For the text-containing cell, return its midpoint in (X, Y) coordinate format. 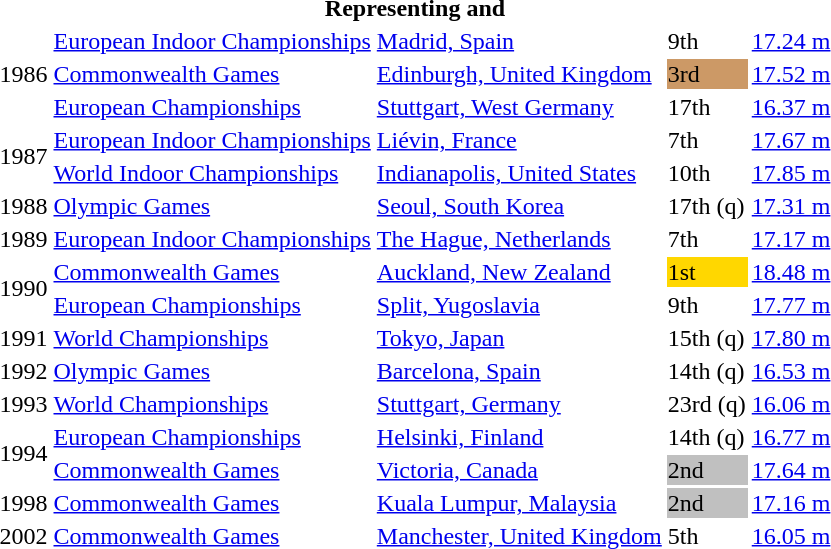
10th (706, 173)
Madrid, Spain (519, 41)
Helsinki, Finland (519, 437)
Edinburgh, United Kingdom (519, 74)
15th (q) (706, 338)
World Indoor Championships (212, 173)
Stuttgart, Germany (519, 404)
Auckland, New Zealand (519, 272)
17th (q) (706, 206)
Tokyo, Japan (519, 338)
Liévin, France (519, 140)
3rd (706, 74)
Kuala Lumpur, Malaysia (519, 503)
Indianapolis, United States (519, 173)
17th (706, 107)
1st (706, 272)
23rd (q) (706, 404)
Seoul, South Korea (519, 206)
Victoria, Canada (519, 470)
Barcelona, Spain (519, 371)
The Hague, Netherlands (519, 239)
Split, Yugoslavia (519, 305)
Stuttgart, West Germany (519, 107)
